For the text-containing cell, return its midpoint in (x, y) coordinate format. 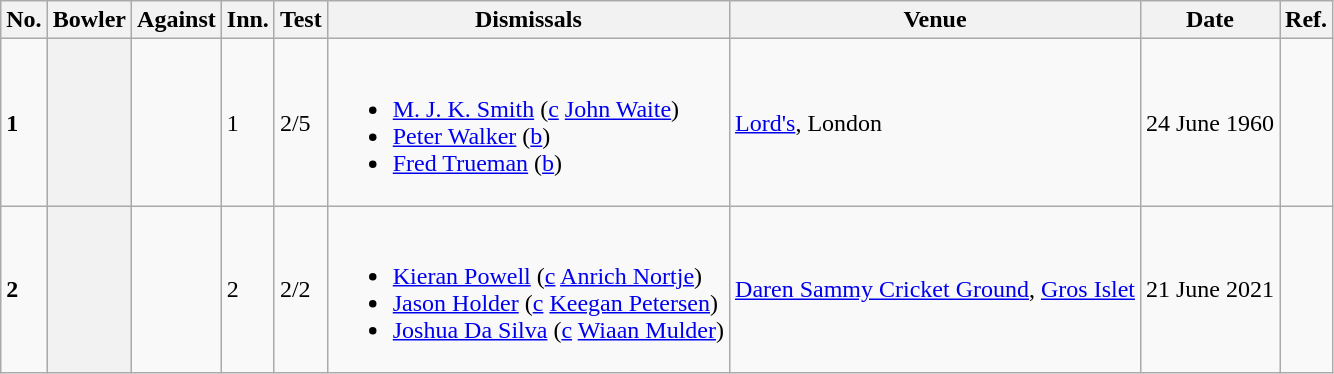
No. (24, 20)
Dismissals (528, 20)
2/5 (300, 122)
Date (1210, 20)
M. J. K. Smith (c John Waite)Peter Walker (b)Fred Trueman (b) (528, 122)
Inn. (248, 20)
24 June 1960 (1210, 122)
Bowler (89, 20)
Lord's, London (936, 122)
Kieran Powell (c Anrich Nortje)Jason Holder (c Keegan Petersen)Joshua Da Silva (c Wiaan Mulder) (528, 290)
21 June 2021 (1210, 290)
Against (177, 20)
Venue (936, 20)
Ref. (1306, 20)
Daren Sammy Cricket Ground, Gros Islet (936, 290)
2/2 (300, 290)
Test (300, 20)
